Return (x, y) of the center of cell containing provided text 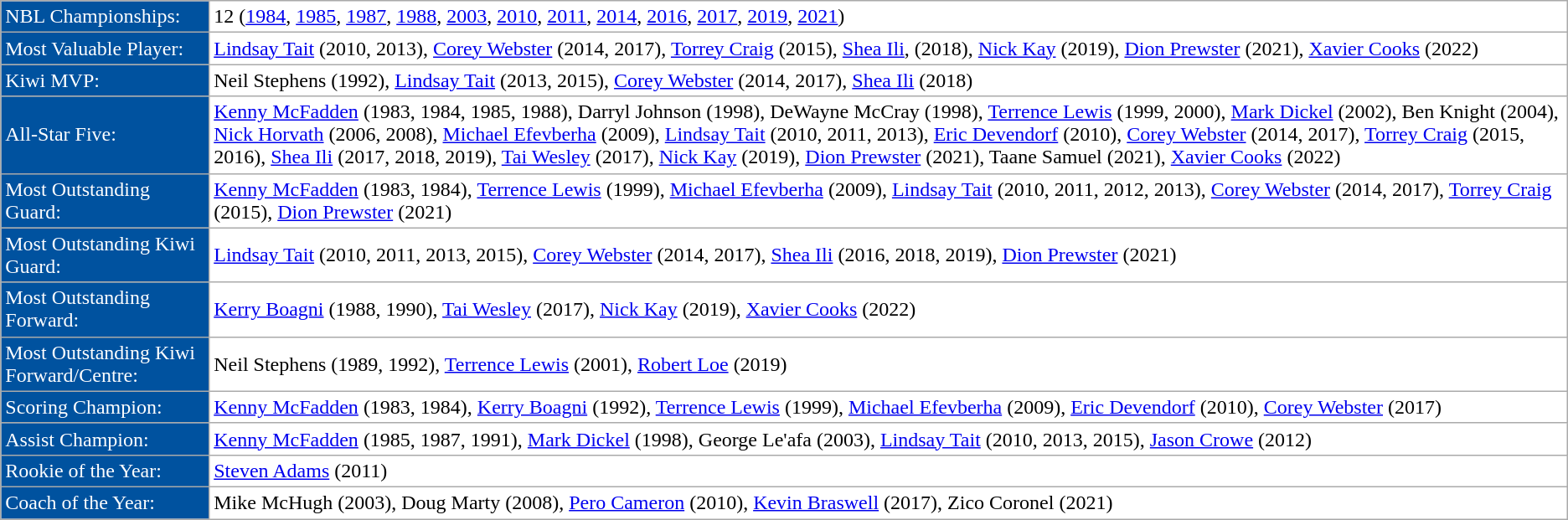
Most Outstanding Forward: (106, 310)
NBL Championships: (106, 17)
Kenny McFadden (1985, 1987, 1991), Mark Dickel (1998), George Le'afa (2003), Lindsay Tait (2010, 2013, 2015), Jason Crowe (2012) (889, 439)
Kiwi MVP: (106, 80)
12 (1984, 1985, 1987, 1988, 2003, 2010, 2011, 2014, 2016, 2017, 2019, 2021) (889, 17)
Neil Stephens (1989, 1992), Terrence Lewis (2001), Robert Loe (2019) (889, 363)
Lindsay Tait (2010, 2011, 2013, 2015), Corey Webster (2014, 2017), Shea Ili (2016, 2018, 2019), Dion Prewster (2021) (889, 255)
Rookie of the Year: (106, 471)
Coach of the Year: (106, 502)
Scoring Champion: (106, 407)
Most Valuable Player: (106, 49)
Neil Stephens (1992), Lindsay Tait (2013, 2015), Corey Webster (2014, 2017), Shea Ili (2018) (889, 80)
Mike McHugh (2003), Doug Marty (2008), Pero Cameron (2010), Kevin Braswell (2017), Zico Coronel (2021) (889, 502)
All-Star Five: (106, 135)
Kerry Boagni (1988, 1990), Tai Wesley (2017), Nick Kay (2019), Xavier Cooks (2022) (889, 310)
Most Outstanding Guard: (106, 201)
Most Outstanding Kiwi Guard: (106, 255)
Most Outstanding Kiwi Forward/Centre: (106, 363)
Steven Adams (2011) (889, 471)
Assist Champion: (106, 439)
Kenny McFadden (1983, 1984), Kerry Boagni (1992), Terrence Lewis (1999), Michael Efevberha (2009), Eric Devendorf (2010), Corey Webster (2017) (889, 407)
